Locate the cell with the specified text and output its [X, Y] center coordinate. 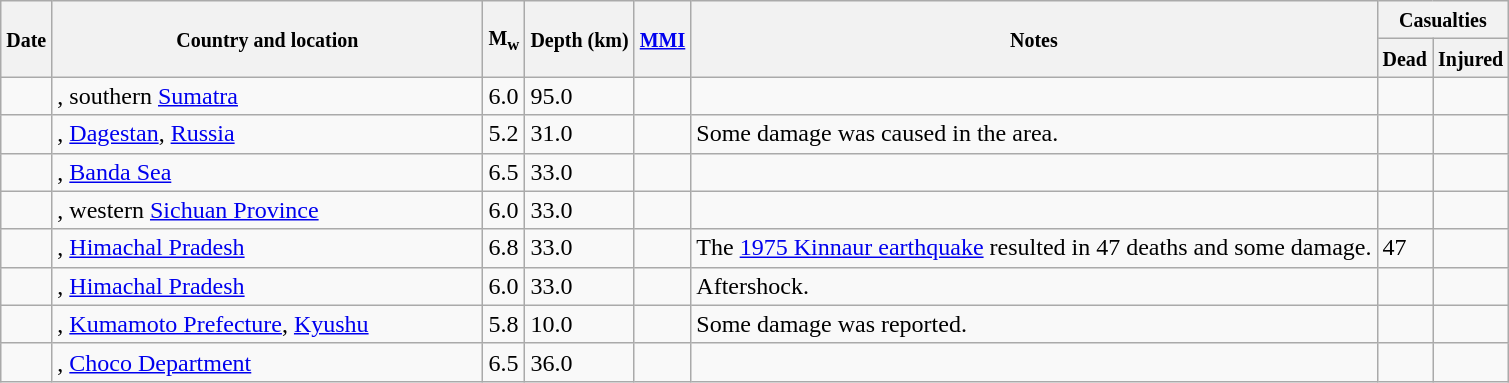
36.0 [580, 362]
Depth (km) [580, 39]
6.8 [504, 248]
5.8 [504, 324]
, western Sichuan Province [268, 210]
, southern Sumatra [268, 96]
, Banda Sea [268, 172]
, Choco Department [268, 362]
5.2 [504, 134]
Dead [1405, 58]
Notes [1034, 39]
Country and location [268, 39]
47 [1405, 248]
Some damage was caused in the area. [1034, 134]
, Kumamoto Prefecture, Kyushu [268, 324]
Mw [504, 39]
Date [26, 39]
, Dagestan, Russia [268, 134]
Aftershock. [1034, 286]
Some damage was reported. [1034, 324]
The 1975 Kinnaur earthquake resulted in 47 deaths and some damage. [1034, 248]
MMI [662, 39]
10.0 [580, 324]
31.0 [580, 134]
Casualties [1443, 20]
95.0 [580, 96]
Injured [1470, 58]
